Scan for the cell matching the given text and deliver its (x, y) coordinate at center. 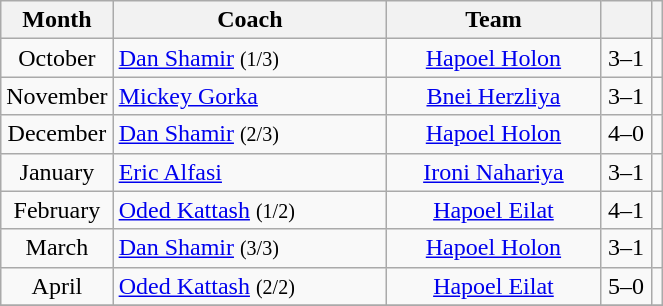
5–0 (626, 286)
Month (57, 20)
Oded Kattash (1/2) (250, 210)
February (57, 210)
Team (494, 20)
October (57, 58)
Dan Shamir (2/3) (250, 134)
Coach (250, 20)
Eric Alfasi (250, 172)
Dan Shamir (1/3) (250, 58)
March (57, 248)
Bnei Herzliya (494, 96)
Oded Kattash (2/2) (250, 286)
November (57, 96)
4–0 (626, 134)
April (57, 286)
Ironi Nahariya (494, 172)
January (57, 172)
Dan Shamir (3/3) (250, 248)
4–1 (626, 210)
December (57, 134)
Mickey Gorka (250, 96)
